Output the (x, y) coordinate of the center of the cell containing the given text.  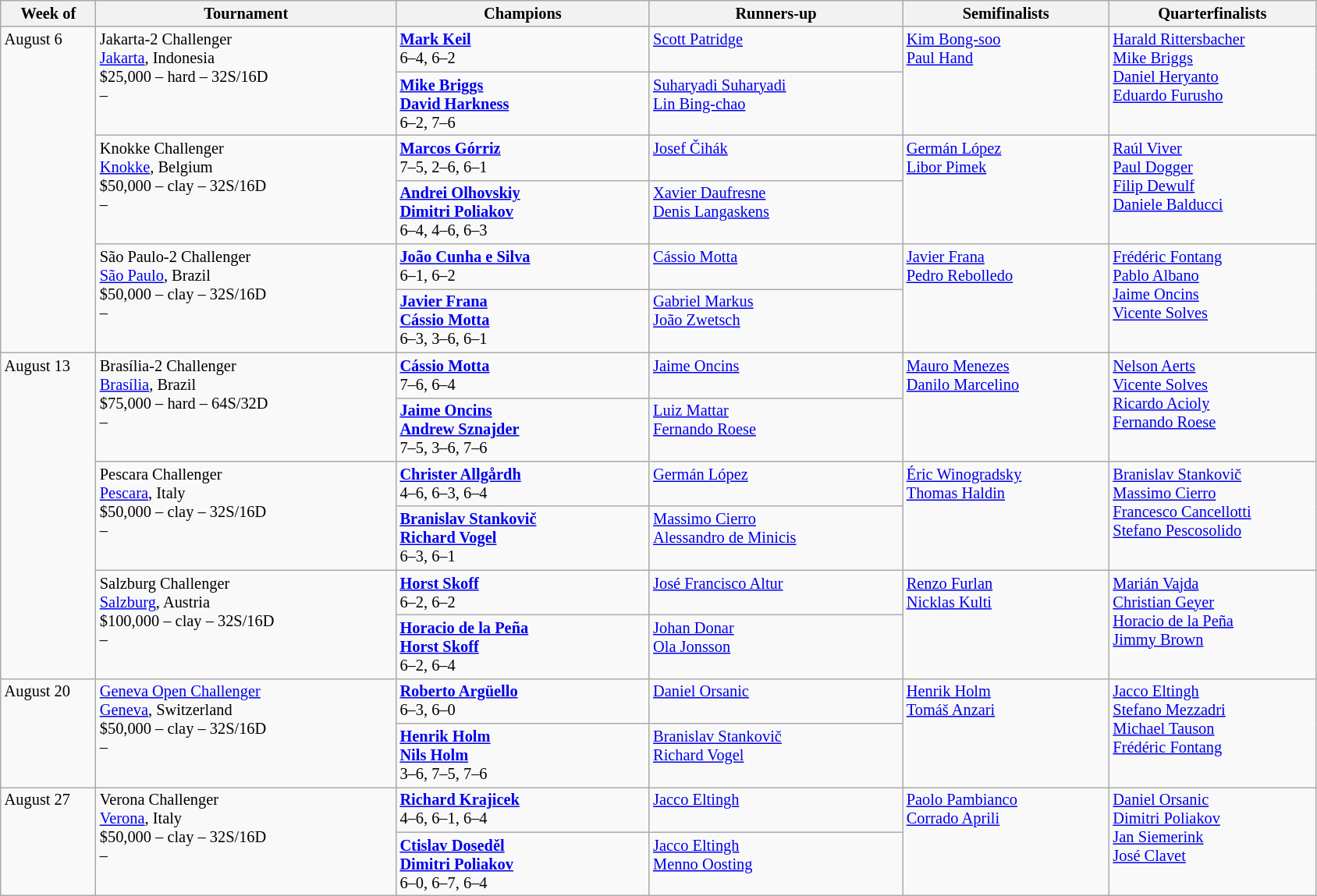
Verona Challenger Verona, Italy$50,000 – clay – 32S/16D – (247, 841)
Germán López (776, 483)
Cássio Motta 7–6, 6–4 (523, 375)
Mark Keil 6–4, 6–2 (523, 49)
Germán López Libor Pimek (1006, 189)
Éric Winogradsky Thomas Haldin (1006, 515)
Richard Krajicek 4–6, 6–1, 6–4 (523, 809)
Renzo Furlan Nicklas Kulti (1006, 624)
Paolo Pambianco Corrado Aprili (1006, 841)
August 13 (48, 515)
Johan Donar Ola Jonsson (776, 646)
Andrei Olhovskiy Dimitri Poliakov 6–4, 4–6, 6–3 (523, 212)
Massimo Cierro Alessandro de Minicis (776, 538)
Runners-up (776, 13)
Jaime Oncins Andrew Sznajder 7–5, 3–6, 7–6 (523, 430)
Semifinalists (1006, 13)
São Paulo-2 Challenger São Paulo, Brazil$50,000 – clay – 32S/16D – (247, 298)
Branislav Stankovič Richard Vogel (776, 756)
Suharyadi Suharyadi Lin Bing-chao (776, 104)
August 20 (48, 733)
Geneva Open Challenger Geneva, Switzerland$50,000 – clay – 32S/16D – (247, 733)
Jacco Eltingh Stefano Mezzadri Michael Tauson Frédéric Fontang (1212, 733)
Horacio de la Peña Horst Skoff 6–2, 6–4 (523, 646)
Kim Bong-soo Paul Hand (1006, 81)
Tournament (247, 13)
Jaime Oncins (776, 375)
August 6 (48, 189)
Roberto Argüello 6–3, 6–0 (523, 701)
Scott Patridge (776, 49)
Mike Briggs David Harkness 6–2, 7–6 (523, 104)
Daniel Orsanic Dimitri Poliakov Jan Siemerink José Clavet (1212, 841)
José Francisco Altur (776, 593)
Pescara Challenger Pescara, Italy$50,000 – clay – 32S/16D – (247, 515)
Brasília-2 Challenger Brasília, Brazil$75,000 – hard – 64S/32D – (247, 407)
Jakarta-2 Challenger Jakarta, Indonesia$25,000 – hard – 32S/16D – (247, 81)
Nelson Aerts Vicente Solves Ricardo Acioly Fernando Roese (1212, 407)
Xavier Daufresne Denis Langaskens (776, 212)
Champions (523, 13)
Branislav Stankovič Massimo Cierro Francesco Cancellotti Stefano Pescosolido (1212, 515)
Josef Čihák (776, 158)
Branislav Stankovič Richard Vogel 6–3, 6–1 (523, 538)
Henrik Holm Nils Holm 3–6, 7–5, 7–6 (523, 756)
Mauro Menezes Danilo Marcelino (1006, 407)
Javier Frana Cássio Motta 6–3, 3–6, 6–1 (523, 321)
Christer Allgårdh 4–6, 6–3, 6–4 (523, 483)
Cássio Motta (776, 267)
Gabriel Markus João Zwetsch (776, 321)
Javier Frana Pedro Rebolledo (1006, 298)
Jacco Eltingh Menno Oosting (776, 864)
Quarterfinalists (1212, 13)
Luiz Mattar Fernando Roese (776, 430)
Ctislav Doseděl Dimitri Poliakov 6–0, 6–7, 6–4 (523, 864)
Marián Vajda Christian Geyer Horacio de la Peña Jimmy Brown (1212, 624)
Frédéric Fontang Pablo Albano Jaime Oncins Vicente Solves (1212, 298)
Daniel Orsanic (776, 701)
João Cunha e Silva 6–1, 6–2 (523, 267)
Marcos Górriz 7–5, 2–6, 6–1 (523, 158)
Henrik Holm Tomáš Anzari (1006, 733)
Harald Rittersbacher Mike Briggs Daniel Heryanto Eduardo Furusho (1212, 81)
Knokke Challenger Knokke, Belgium$50,000 – clay – 32S/16D – (247, 189)
Raúl Viver Paul Dogger Filip Dewulf Daniele Balducci (1212, 189)
August 27 (48, 841)
Horst Skoff 6–2, 6–2 (523, 593)
Week of (48, 13)
Jacco Eltingh (776, 809)
Salzburg Challenger Salzburg, Austria$100,000 – clay – 32S/16D – (247, 624)
